Output the [x, y] coordinate of the center of the cell containing the given text.  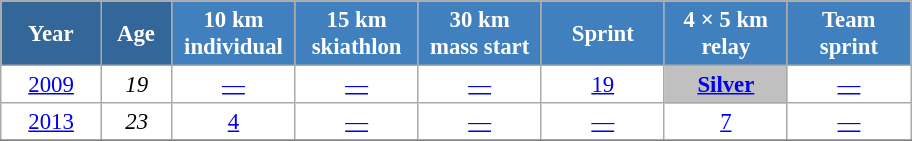
Year [52, 34]
4 [234, 122]
Silver [726, 85]
7 [726, 122]
4 × 5 km relay [726, 34]
23 [136, 122]
2009 [52, 85]
10 km individual [234, 34]
30 km mass start [480, 34]
Age [136, 34]
15 km skiathlon [356, 34]
2013 [52, 122]
Sprint [602, 34]
Team sprint [848, 34]
